From the cell containing the given text, extract its center point as [X, Y] coordinate. 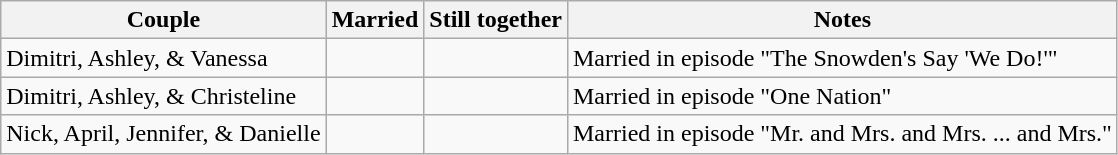
Married in episode "The Snowden's Say 'We Do!'" [842, 58]
Still together [496, 20]
Married in episode "Mr. and Mrs. and Mrs. ... and Mrs." [842, 134]
Notes [842, 20]
Dimitri, Ashley, & Christeline [164, 96]
Couple [164, 20]
Married in episode "One Nation" [842, 96]
Dimitri, Ashley, & Vanessa [164, 58]
Married [375, 20]
Nick, April, Jennifer, & Danielle [164, 134]
